Return the [x, y] coordinate for the center point of the cell that contains the specified text.  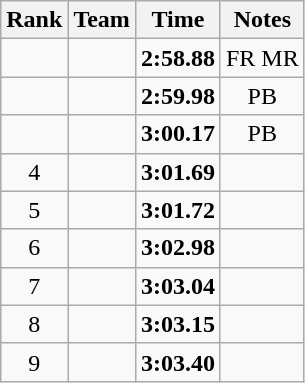
3:03.15 [178, 324]
3:00.17 [178, 134]
Team [102, 20]
2:58.88 [178, 58]
3:01.72 [178, 210]
5 [34, 210]
4 [34, 172]
6 [34, 248]
2:59.98 [178, 96]
3:01.69 [178, 172]
3:02.98 [178, 248]
9 [34, 362]
3:03.40 [178, 362]
8 [34, 324]
Rank [34, 20]
FR MR [262, 58]
3:03.04 [178, 286]
Notes [262, 20]
7 [34, 286]
Time [178, 20]
